Return (X, Y) of the center of cell containing provided text 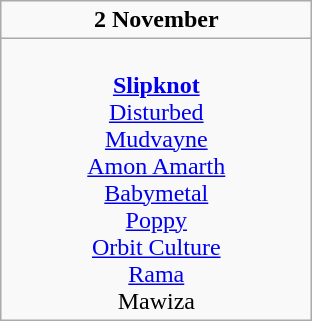
Slipknot Disturbed Mudvayne Amon Amarth Babymetal Poppy Orbit Culture Rama Mawiza (156, 180)
2 November (156, 20)
